Pinpoint the cell where the given text exists, returning its (X, Y) midpoint coordinate. 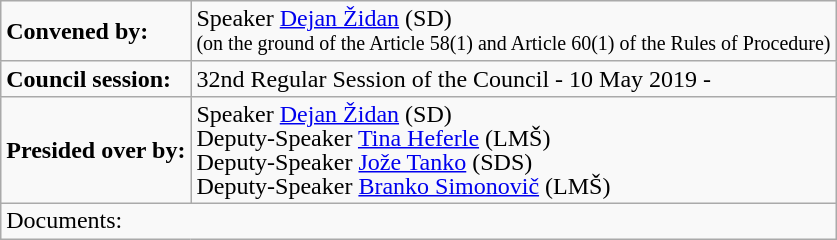
Documents: (418, 220)
Speaker Dejan Židan (SD)Deputy-Speaker Tina Heferle (LMŠ)Deputy-Speaker Jože Tanko (SDS)Deputy-Speaker Branko Simonovič (LMŠ) (514, 150)
Speaker Dejan Židan (SD)(on the ground of the Article 58(1) and Article 60(1) of the Rules of Procedure) (514, 32)
Convened by: (96, 32)
Presided over by: (96, 150)
Council session: (96, 78)
32nd Regular Session of the Council - 10 May 2019 - (514, 78)
